From the cell containing the given text, extract its center point as [X, Y] coordinate. 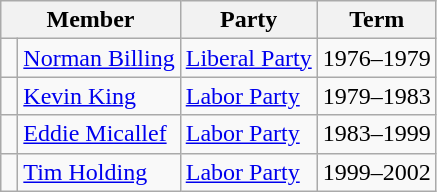
Liberal Party [248, 58]
Norman Billing [99, 58]
Eddie Micallef [99, 134]
Kevin King [99, 96]
Tim Holding [99, 172]
Member [90, 20]
Term [376, 20]
1976–1979 [376, 58]
1983–1999 [376, 134]
1999–2002 [376, 172]
Party [248, 20]
1979–1983 [376, 96]
